Find where the given text appears and provide that cell's center as [X, Y] coordinate. 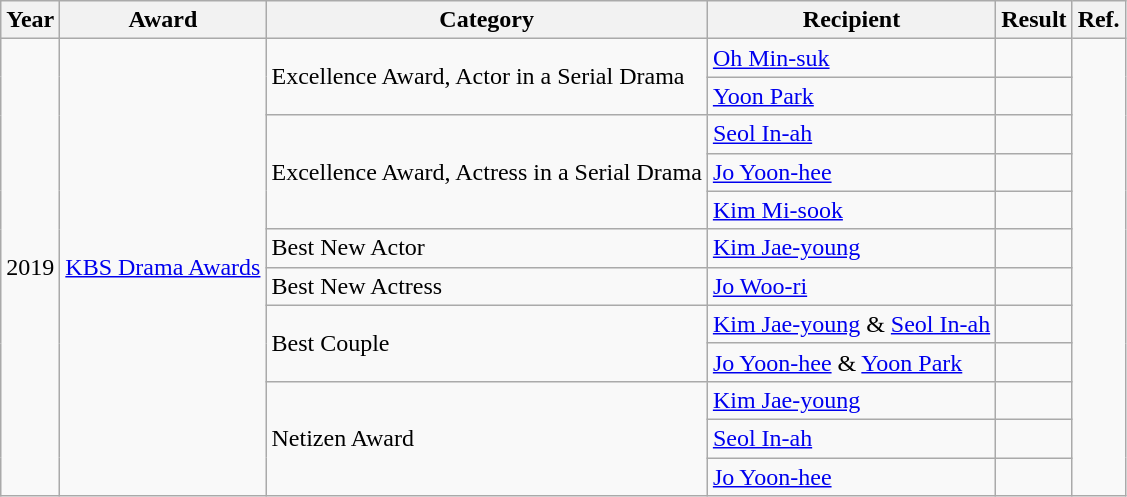
Result [1034, 20]
Best Couple [486, 343]
Year [30, 20]
2019 [30, 268]
Excellence Award, Actor in a Serial Drama [486, 77]
Jo Woo-ri [851, 286]
Category [486, 20]
Kim Jae-young & Seol In-ah [851, 324]
Award [163, 20]
Recipient [851, 20]
Jo Yoon-hee & Yoon Park [851, 362]
Best New Actress [486, 286]
Yoon Park [851, 96]
Excellence Award, Actress in a Serial Drama [486, 172]
Best New Actor [486, 248]
Netizen Award [486, 438]
Kim Mi-sook [851, 210]
KBS Drama Awards [163, 268]
Oh Min-suk [851, 58]
Ref. [1098, 20]
